Determine the (x, y) coordinate at the center of the cell enclosing the given text.  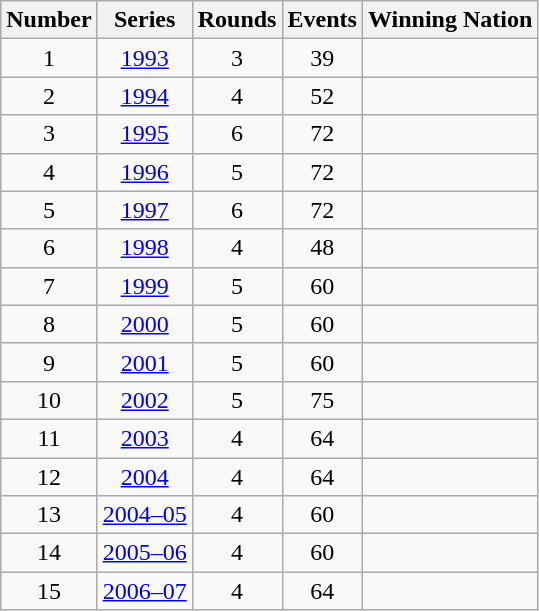
9 (49, 362)
75 (322, 400)
2004–05 (144, 515)
1998 (144, 248)
8 (49, 324)
2006–07 (144, 591)
12 (49, 477)
48 (322, 248)
2004 (144, 477)
1997 (144, 210)
2003 (144, 438)
15 (49, 591)
1996 (144, 172)
2 (49, 96)
Rounds (237, 20)
13 (49, 515)
7 (49, 286)
1995 (144, 134)
2000 (144, 324)
Series (144, 20)
Number (49, 20)
Winning Nation (450, 20)
10 (49, 400)
11 (49, 438)
Events (322, 20)
2002 (144, 400)
14 (49, 553)
1 (49, 58)
1999 (144, 286)
1993 (144, 58)
39 (322, 58)
2001 (144, 362)
2005–06 (144, 553)
52 (322, 96)
1994 (144, 96)
